Capture the cell that displays the provided text and extract its (X, Y) central coordinate. 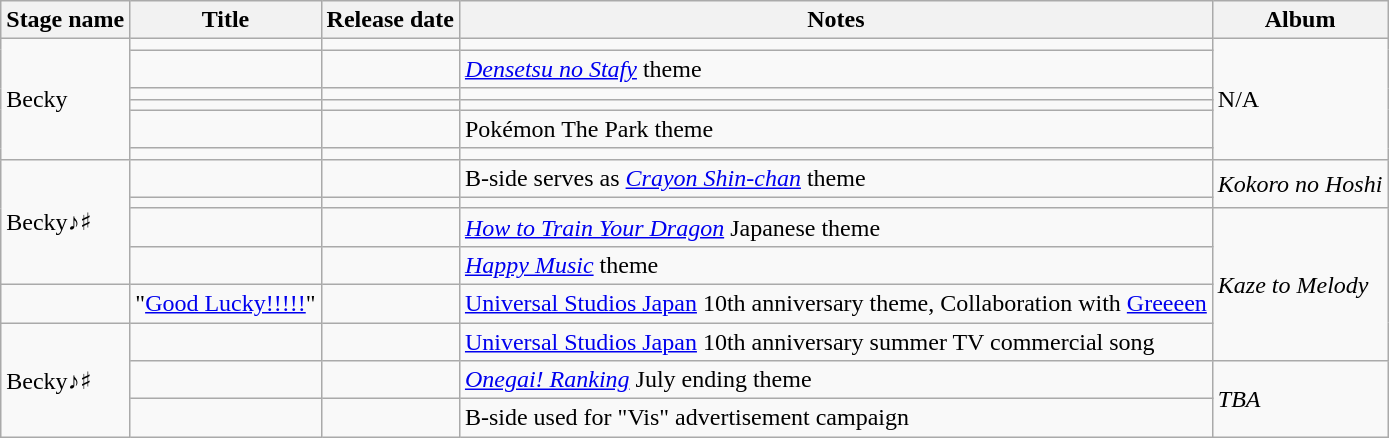
Becky (66, 99)
"Good Lucky!!!!!" (226, 303)
Release date (390, 20)
Album (1300, 20)
Stage name (66, 20)
Densetsu no Stafy theme (836, 69)
TBA (1300, 399)
Kaze to Melody (1300, 284)
Universal Studios Japan 10th anniversary summer TV commercial song (836, 341)
Pokémon The Park theme (836, 129)
Notes (836, 20)
Title (226, 20)
Universal Studios Japan 10th anniversary theme, Collaboration with Greeeen (836, 303)
Happy Music theme (836, 265)
B-side serves as Crayon Shin-chan theme (836, 178)
How to Train Your Dragon Japanese theme (836, 227)
Kokoro no Hoshi (1300, 184)
Onegai! Ranking July ending theme (836, 380)
B-side used for "Vis" advertisement campaign (836, 418)
N/A (1300, 99)
